Identify which cell holds the provided text, then report its [X, Y] central coordinate. 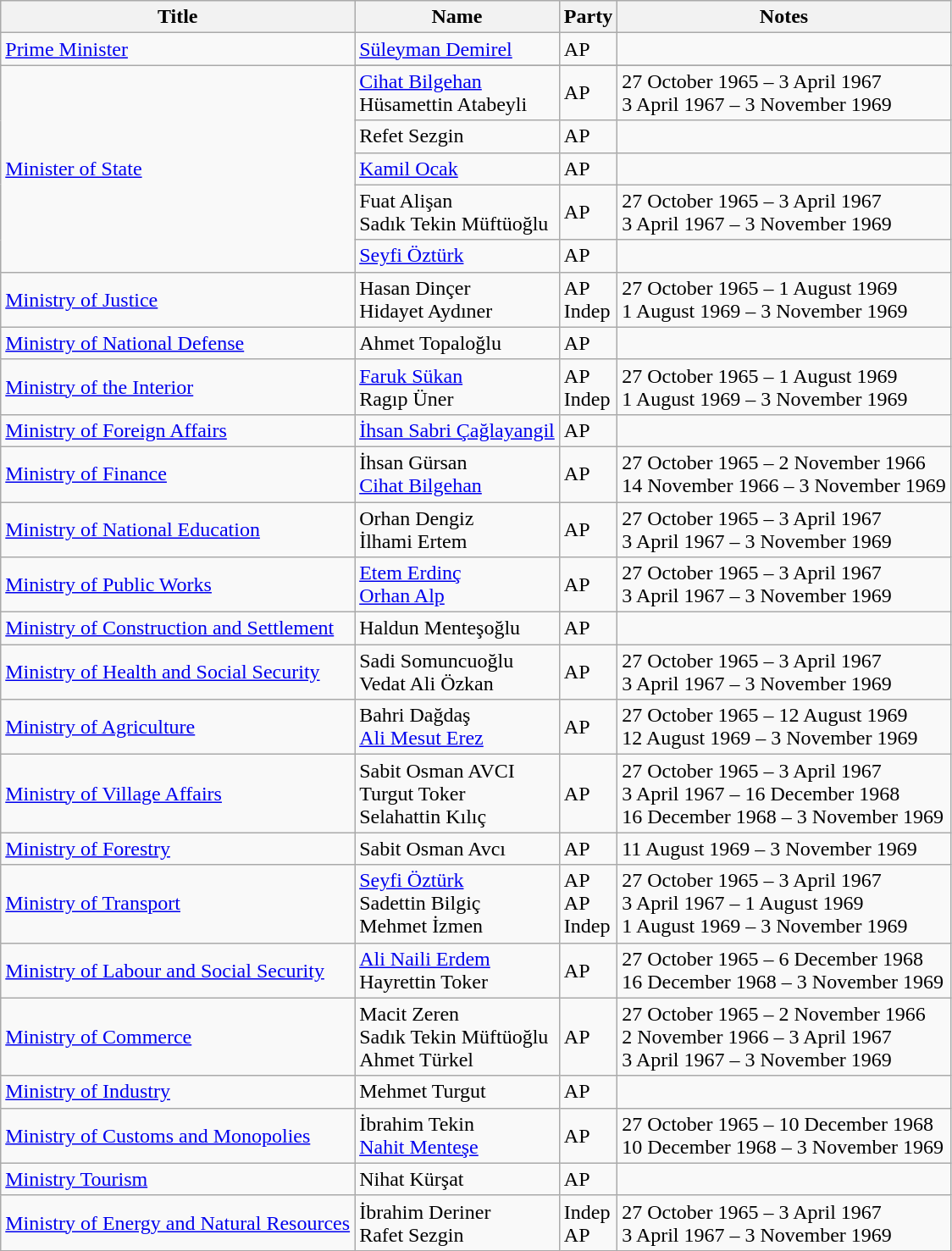
Ministry of Health and Social Security [178, 673]
Etem ErdinçOrhan Alp [457, 584]
Macit ZerenSadık Tekin MüftüoğluAhmet Türkel [457, 1037]
27 October 1965 – 3 April 19673 April 1967 – 1 August 19691 August 1969 – 3 November 1969 [784, 904]
İhsan Sabri Çağlayangil [457, 430]
Faruk SükanRagıp Üner [457, 386]
Prime Minister [178, 49]
Ministry of Energy and Natural Resources [178, 1223]
İhsan GürsanCihat Bilgehan [457, 474]
Cihat BilgehanHüsamettin Atabeyli [457, 93]
Orhan Dengizİlhami Ertem [457, 529]
27 October 1965 – 6 December 196816 December 1968 – 3 November 1969 [784, 971]
İbrahim TekinNahit Menteşe [457, 1135]
27 October 1965 – 2 November 19662 November 1966 – 3 April 19673 April 1967 – 3 November 1969 [784, 1037]
Ministry of Finance [178, 474]
Ministry of Agriculture [178, 727]
Minister of State [178, 169]
Ministry of the Interior [178, 386]
Sabit Osman AVCITurgut TokerSelahattin Kılıç [457, 794]
Ministry Tourism [178, 1179]
Ministry of Justice [178, 300]
Sabit Osman Avcı [457, 849]
Notes [784, 17]
Ministry of Construction and Settlement [178, 628]
27 October 1965 – 3 April 19673 April 1967 – 16 December 196816 December 1968 – 3 November 1969 [784, 794]
IndepAP [588, 1223]
Ministry of Transport [178, 904]
Party [588, 17]
Seyfi Öztürk [457, 256]
Ministry of Public Works [178, 584]
İbrahim DerinerRafet Sezgin [457, 1223]
Ministry of Commerce [178, 1037]
Süleyman Demirel [457, 49]
Hasan DinçerHidayet Aydıner [457, 300]
Haldun Menteşoğlu [457, 628]
Nihat Kürşat [457, 1179]
Mehmet Turgut [457, 1092]
Kamil Ocak [457, 169]
Title [178, 17]
Ministry of Foreign Affairs [178, 430]
Ministry of Customs and Monopolies [178, 1135]
Bahri DağdaşAli Mesut Erez [457, 727]
Ministry of Labour and Social Security [178, 971]
Ministry of National Defense [178, 343]
Ministry of Forestry [178, 849]
Ahmet Topaloğlu [457, 343]
27 October 1965 – 12 August 196912 August 1969 – 3 November 1969 [784, 727]
Seyfi ÖztürkSadettin BilgiçMehmet İzmen [457, 904]
Fuat AlişanSadık Tekin Müftüoğlu [457, 212]
APAPIndep [588, 904]
Refet Sezgin [457, 136]
27 October 1965 – 2 November 196614 November 1966 – 3 November 1969 [784, 474]
Name [457, 17]
Ministry of Industry [178, 1092]
Ali Naili ErdemHayrettin Toker [457, 971]
Ministry of Village Affairs [178, 794]
Ministry of National Education [178, 529]
Sadi SomuncuoğluVedat Ali Özkan [457, 673]
27 October 1965 – 10 December 196810 December 1968 – 3 November 1969 [784, 1135]
11 August 1969 – 3 November 1969 [784, 849]
